Detect which cell encompasses the target text, then output its (x, y) center coordinate. 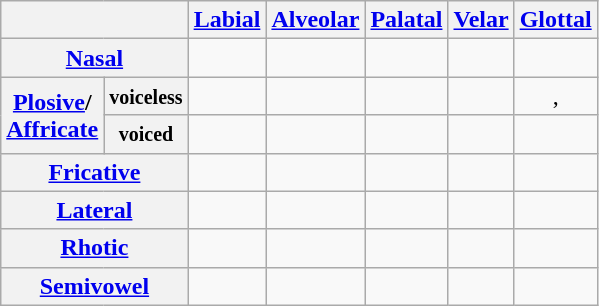
Lateral (94, 210)
voiced (146, 134)
Semivowel (94, 286)
Nasal (94, 58)
Plosive/Affricate (52, 115)
Labial (227, 20)
Fricative (94, 172)
voiceless (146, 96)
Rhotic (94, 248)
Alveolar (316, 20)
Glottal (556, 20)
Palatal (406, 20)
Velar (481, 20)
, (556, 96)
